From the cell containing the given text, extract its center point as (X, Y) coordinate. 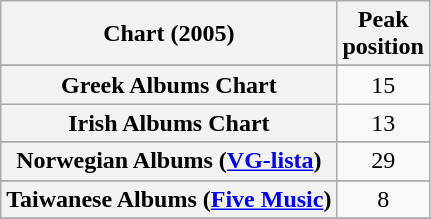
Norwegian Albums (VG-lista) (169, 161)
15 (383, 85)
13 (383, 123)
Chart (2005) (169, 34)
8 (383, 199)
Peakposition (383, 34)
Greek Albums Chart (169, 85)
29 (383, 161)
Irish Albums Chart (169, 123)
Taiwanese Albums (Five Music) (169, 199)
